Identify which cell holds the provided text, then report its [x, y] central coordinate. 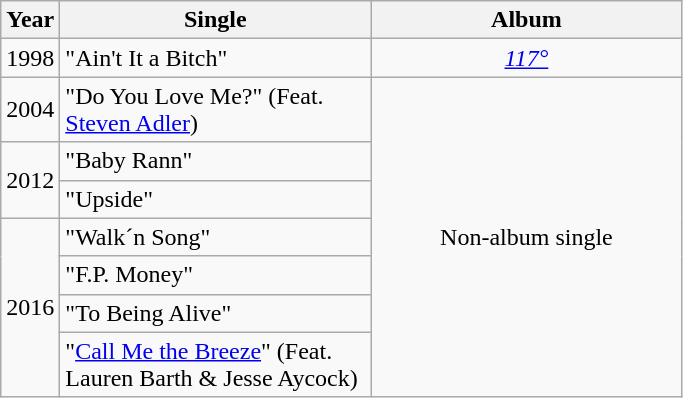
"Walk´n Song" [216, 237]
2012 [30, 180]
Non-album single [526, 237]
1998 [30, 58]
"Do You Love Me?" (Feat. Steven Adler) [216, 110]
"Baby Rann" [216, 161]
"To Being Alive" [216, 313]
2004 [30, 110]
Album [526, 20]
"Call Me the Breeze" (Feat. Lauren Barth & Jesse Aycock) [216, 364]
"Ain't It a Bitch" [216, 58]
2016 [30, 308]
"F.P. Money" [216, 275]
Single [216, 20]
Year [30, 20]
117° [526, 58]
"Upside" [216, 199]
